Provide the (x, y) coordinate of the cell's center where the given text is located.  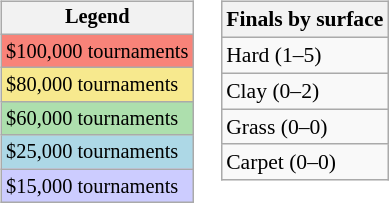
Legend (97, 18)
Clay (0–2) (304, 91)
$25,000 tournaments (97, 152)
$80,000 tournaments (97, 85)
$15,000 tournaments (97, 186)
$100,000 tournaments (97, 51)
Hard (1–5) (304, 55)
Grass (0–0) (304, 127)
$60,000 tournaments (97, 119)
Carpet (0–0) (304, 162)
Finals by surface (304, 20)
